From the cell containing the given text, extract its center point as [X, Y] coordinate. 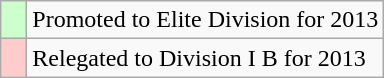
Promoted to Elite Division for 2013 [206, 20]
Relegated to Division I B for 2013 [206, 58]
